Return the [X, Y] coordinate for the center point of the cell that contains the specified text.  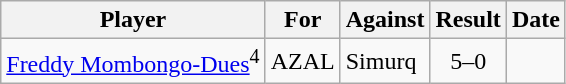
AZAL [302, 62]
Date [536, 20]
Result [468, 20]
Against [385, 20]
For [302, 20]
Freddy Mombongo-Dues4 [133, 62]
5–0 [468, 62]
Simurq [385, 62]
Player [133, 20]
